Detect which cell encompasses the target text, then output its (X, Y) center coordinate. 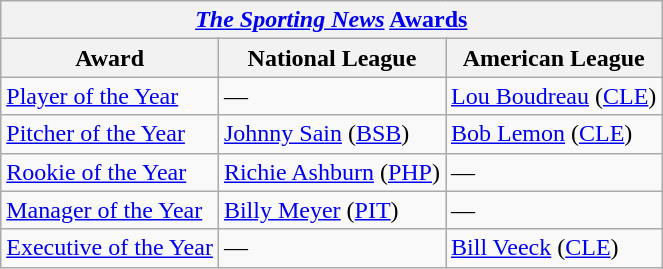
Billy Meyer (PIT) (332, 210)
Bill Veeck (CLE) (554, 248)
Rookie of the Year (110, 172)
Lou Boudreau (CLE) (554, 96)
Manager of the Year (110, 210)
The Sporting News Awards (332, 20)
Player of the Year (110, 96)
Award (110, 58)
American League (554, 58)
Johnny Sain (BSB) (332, 134)
Bob Lemon (CLE) (554, 134)
Richie Ashburn (PHP) (332, 172)
Executive of the Year (110, 248)
Pitcher of the Year (110, 134)
National League (332, 58)
